Output the [x, y] coordinate of the center of the cell containing the given text.  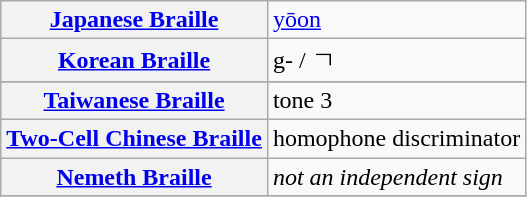
g- / ㄱ [396, 60]
Two-Cell Chinese Braille [134, 138]
Korean Braille [134, 60]
homophone discriminator [396, 138]
Nemeth Braille [134, 177]
Japanese Braille [134, 20]
tone 3 [396, 100]
Taiwanese Braille [134, 100]
not an independent sign [396, 177]
yōon [396, 20]
